Detect which cell encompasses the target text, then output its (X, Y) center coordinate. 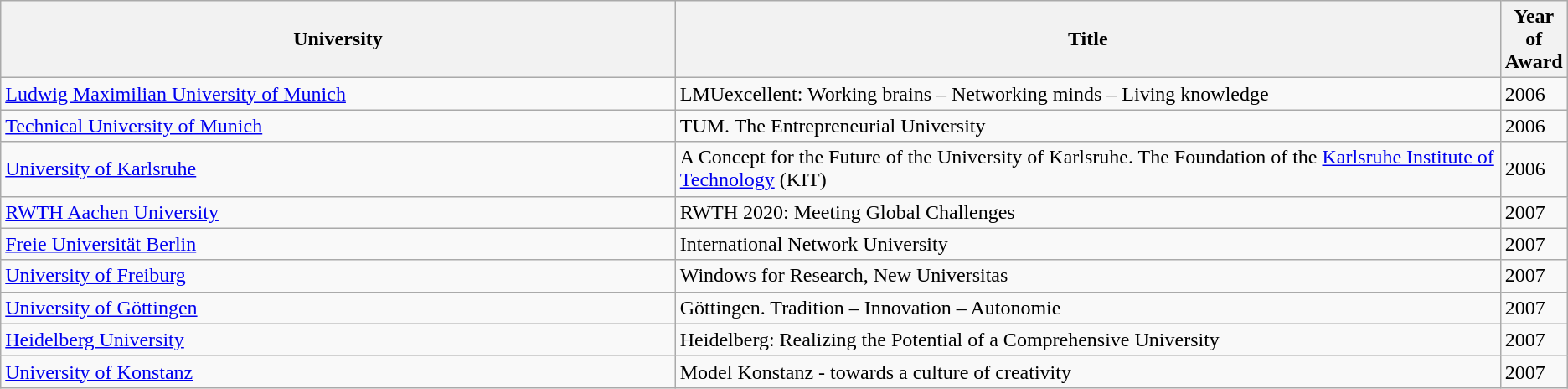
Model Konstanz - towards a culture of creativity (1087, 371)
University of Konstanz (338, 371)
Windows for Research, New Universitas (1087, 276)
RWTH 2020: Meeting Global Challenges (1087, 212)
University of Göttingen (338, 308)
Heidelberg University (338, 340)
LMUexcellent: Working brains – Networking minds – Living knowledge (1087, 94)
RWTH Aachen University (338, 212)
University of Karlsruhe (338, 169)
Göttingen. Tradition – Innovation – Autonomie (1087, 308)
A Concept for the Future of the University of Karlsruhe. The Foundation of the Karlsruhe Institute of Technology (KIT) (1087, 169)
International Network University (1087, 244)
Title (1087, 39)
University (338, 39)
Year of Award (1534, 39)
TUM. The Entrepreneurial University (1087, 126)
University of Freiburg (338, 276)
Technical University of Munich (338, 126)
Freie Universität Berlin (338, 244)
Heidelberg: Realizing the Potential of a Comprehensive University (1087, 340)
Ludwig Maximilian University of Munich (338, 94)
